Pinpoint the cell where the given text exists, returning its (x, y) midpoint coordinate. 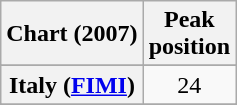
Chart (2007) (72, 34)
Italy (FIMI) (72, 85)
Peakposition (189, 34)
24 (189, 85)
